Determine the [x, y] coordinate at the center of the cell enclosing the given text.  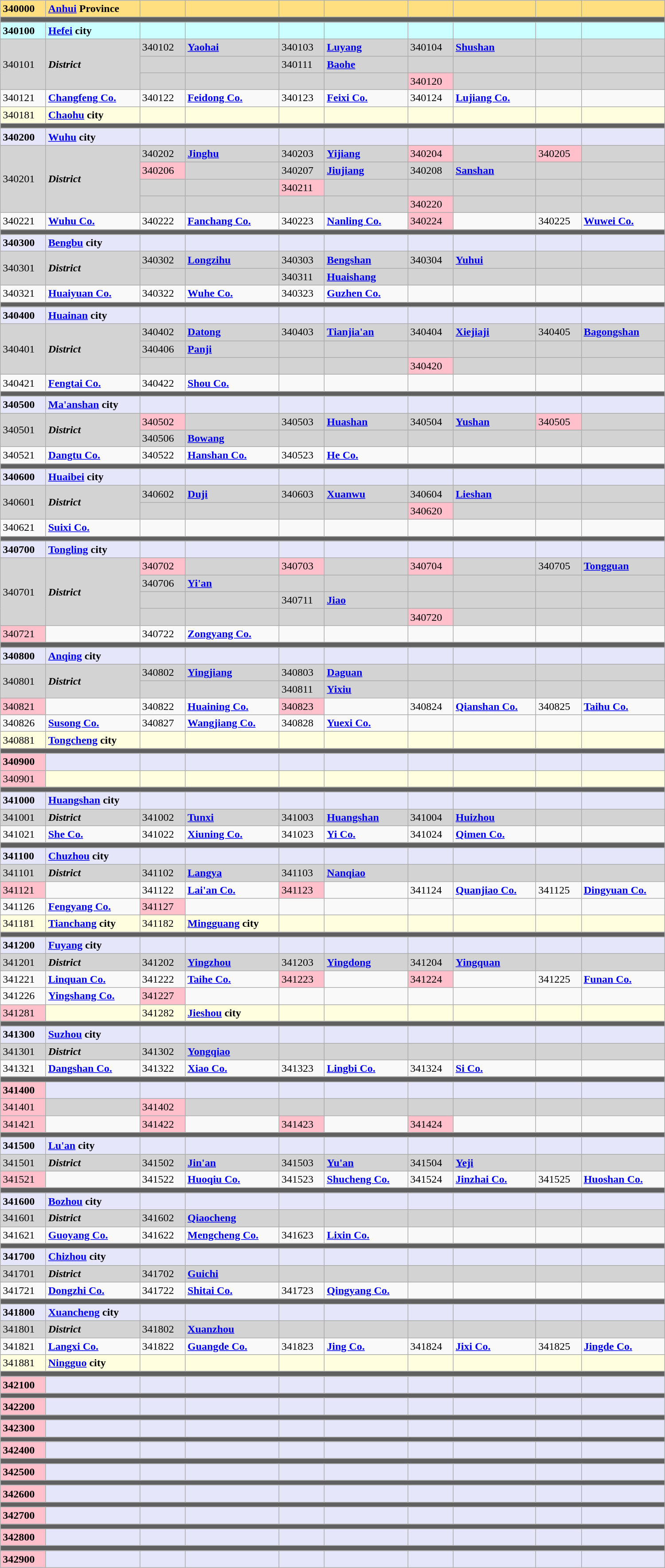
Jingde Co. [623, 1346]
340100 [23, 31]
341000 [23, 800]
340700 [23, 549]
341422 [162, 1124]
340505 [559, 422]
341723 [301, 1290]
340204 [430, 153]
Baohe [366, 64]
341201 [23, 962]
Fanchang Co. [232, 221]
Yingjiang [232, 673]
341600 [23, 1201]
Huizhou [494, 817]
341282 [162, 1013]
341300 [23, 1035]
340504 [430, 422]
340500 [23, 404]
Linquan Co. [93, 979]
Mengcheng Co. [232, 1235]
340501 [23, 430]
341127 [162, 907]
Luyang [366, 47]
340208 [430, 170]
Yingshang Co. [93, 996]
340303 [301, 260]
340181 [23, 115]
340405 [559, 332]
Funan Co. [623, 979]
Huashan [366, 422]
340703 [301, 566]
Huoqiu Co. [232, 1180]
340221 [23, 221]
340822 [162, 706]
Suzhou city [93, 1035]
340823 [301, 706]
340900 [23, 762]
340600 [23, 477]
340702 [162, 566]
341503 [301, 1163]
Yongqiao [232, 1051]
340123 [301, 98]
Datong [232, 332]
340704 [430, 566]
341002 [162, 817]
Shucheng Co. [366, 1180]
340800 [23, 656]
341281 [23, 1013]
Wuwei Co. [623, 221]
341324 [430, 1068]
Yushan [494, 422]
Bengbu city [93, 243]
Wuhu Co. [93, 221]
340211 [301, 188]
341200 [23, 945]
Wuhu city [93, 137]
341101 [23, 873]
340603 [301, 494]
341121 [23, 890]
341123 [301, 890]
Tianchang city [93, 924]
Yaohai [232, 47]
340720 [430, 617]
340301 [23, 268]
340122 [162, 98]
340120 [430, 81]
Xuanzhou [232, 1329]
341721 [23, 1290]
342100 [23, 1385]
340705 [559, 566]
341402 [162, 1107]
340101 [23, 64]
Wuhe Co. [232, 294]
341222 [162, 979]
340121 [23, 98]
Xuanwu [366, 494]
341801 [23, 1329]
340506 [162, 439]
340300 [23, 243]
Bengshan [366, 260]
341001 [23, 817]
Xuancheng city [93, 1312]
341323 [301, 1068]
Huainan city [93, 315]
340811 [301, 690]
Fengtai Co. [93, 383]
341224 [430, 979]
Jing Co. [366, 1346]
340802 [162, 673]
Feixi Co. [366, 98]
340621 [23, 528]
341881 [23, 1363]
Lixin Co. [366, 1235]
Qingyang Co. [366, 1290]
341722 [162, 1290]
340201 [23, 179]
Yijiang [366, 153]
Taihu Co. [623, 706]
341223 [301, 979]
341423 [301, 1124]
Hanshan Co. [232, 455]
341023 [301, 834]
Huaibei city [93, 477]
Huaining Co. [232, 706]
Xiuning Co. [232, 834]
340881 [23, 740]
340503 [301, 422]
340202 [162, 153]
341524 [430, 1180]
341400 [23, 1090]
341823 [301, 1346]
Susong Co. [93, 723]
340722 [162, 634]
Feidong Co. [232, 98]
Xiao Co. [232, 1068]
Xiejiaji [494, 332]
341825 [559, 1346]
Duji [232, 494]
Yi'an [232, 583]
Lu'an city [93, 1146]
340222 [162, 221]
Yu'an [366, 1163]
341225 [559, 979]
Tongguan [623, 566]
Yingdong [366, 962]
341103 [301, 873]
Lujiang Co. [494, 98]
341621 [23, 1235]
341021 [23, 834]
342600 [23, 1494]
341702 [162, 1274]
340304 [430, 260]
341102 [162, 873]
Bowang [232, 439]
Dangtu Co. [93, 455]
Chaohu city [93, 115]
Wangjiang Co. [232, 723]
340706 [162, 583]
Nanqiao [366, 873]
340403 [301, 332]
Huangshan [366, 817]
340321 [23, 294]
341700 [23, 1257]
Jixi Co. [494, 1346]
340400 [23, 315]
341203 [301, 962]
Tongcheng city [93, 740]
340420 [430, 366]
Yingquan [494, 962]
Yuhui [494, 260]
Taihe Co. [232, 979]
340803 [301, 673]
Hefei city [93, 31]
340604 [430, 494]
340825 [559, 706]
Ma'anshan city [93, 404]
Sanshan [494, 170]
340124 [430, 98]
Bagongshan [623, 332]
341322 [162, 1068]
Shou Co. [232, 383]
Qimen Co. [494, 834]
Dongzhi Co. [93, 1290]
341701 [23, 1274]
342300 [23, 1428]
341122 [162, 890]
342400 [23, 1450]
341821 [23, 1346]
340225 [559, 221]
340103 [301, 47]
340220 [430, 204]
Longzihu [232, 260]
341424 [430, 1124]
Zongyang Co. [232, 634]
Guzhen Co. [366, 294]
341182 [162, 924]
Changfeng Co. [93, 98]
340821 [23, 706]
341227 [162, 996]
340406 [162, 349]
Jiao [366, 600]
340224 [430, 221]
341221 [23, 979]
341302 [162, 1051]
Qianshan Co. [494, 706]
Tianjia'an [366, 332]
341204 [430, 962]
Shushan [494, 47]
342900 [23, 1559]
340828 [301, 723]
340203 [301, 153]
341421 [23, 1124]
Jiujiang [366, 170]
Fuyang city [93, 945]
341521 [23, 1180]
Jieshou city [232, 1013]
Huaishang [366, 277]
341022 [162, 834]
341522 [162, 1180]
341824 [430, 1346]
341504 [430, 1163]
340422 [162, 383]
342500 [23, 1472]
340223 [301, 221]
Jinzhai Co. [494, 1180]
Yuexi Co. [366, 723]
340205 [559, 153]
Bozhou city [93, 1201]
340207 [301, 170]
340620 [430, 511]
Tongling city [93, 549]
341181 [23, 924]
Huoshan Co. [623, 1180]
Yingzhou [232, 962]
341501 [23, 1163]
Guichi [232, 1274]
Chuzhou city [93, 856]
341124 [430, 890]
340000 [23, 9]
340826 [23, 723]
Guoyang Co. [93, 1235]
340522 [162, 455]
340502 [162, 422]
340521 [23, 455]
Dingyuan Co. [623, 890]
341226 [23, 996]
340401 [23, 349]
341321 [23, 1068]
341500 [23, 1146]
342800 [23, 1537]
341301 [23, 1051]
340402 [162, 332]
341623 [301, 1235]
Mingguang city [232, 924]
Tunxi [232, 817]
342200 [23, 1407]
Chizhou city [93, 1257]
340404 [430, 332]
Si Co. [494, 1068]
Panji [232, 349]
340901 [23, 779]
340322 [162, 294]
340323 [301, 294]
Nanling Co. [366, 221]
Qiaocheng [232, 1218]
Jinghu [232, 153]
Anqing city [93, 656]
340523 [301, 455]
341601 [23, 1218]
Langya [232, 873]
342700 [23, 1515]
She Co. [93, 834]
340421 [23, 383]
Shitai Co. [232, 1290]
Yixiu [366, 690]
Dangshan Co. [93, 1068]
341822 [162, 1346]
340104 [430, 47]
340711 [301, 600]
Huaiyuan Co. [93, 294]
341100 [23, 856]
341024 [430, 834]
Suixi Co. [93, 528]
341622 [162, 1235]
Huangshan city [93, 800]
Anhui Province [93, 9]
He Co. [366, 455]
341126 [23, 907]
Lingbi Co. [366, 1068]
340601 [23, 502]
Guangde Co. [232, 1346]
340102 [162, 47]
341004 [430, 817]
341800 [23, 1312]
340311 [301, 277]
341401 [23, 1107]
Fengyang Co. [93, 907]
341523 [301, 1180]
Yi Co. [366, 834]
340827 [162, 723]
340801 [23, 681]
341602 [162, 1218]
Yeji [494, 1163]
341003 [301, 817]
Lai'an Co. [232, 890]
340701 [23, 592]
340602 [162, 494]
341802 [162, 1329]
340206 [162, 170]
340111 [301, 64]
Daguan [366, 673]
Quanjiao Co. [494, 890]
Jin'an [232, 1163]
341502 [162, 1163]
340200 [23, 137]
341202 [162, 962]
341125 [559, 890]
Lieshan [494, 494]
340302 [162, 260]
340824 [430, 706]
341525 [559, 1180]
340721 [23, 634]
Ningguo city [93, 1363]
Langxi Co. [93, 1346]
